Return [x, y] of the center of cell containing provided text 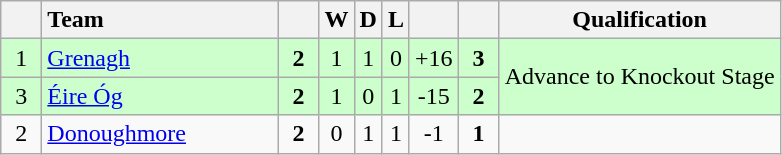
Donoughmore [160, 134]
D [368, 20]
-15 [434, 96]
Advance to Knockout Stage [640, 77]
+16 [434, 58]
W [336, 20]
Team [160, 20]
-1 [434, 134]
Grenagh [160, 58]
L [396, 20]
Qualification [640, 20]
Éire Óg [160, 96]
